Identify which cell holds the provided text, then report its (X, Y) central coordinate. 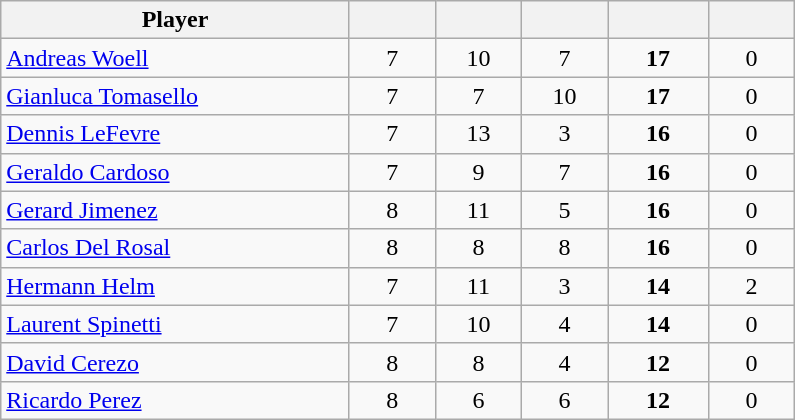
5 (564, 210)
Geraldo Cardoso (176, 172)
Hermann Helm (176, 286)
Ricardo Perez (176, 400)
Gianluca Tomasello (176, 96)
9 (478, 172)
Gerard Jimenez (176, 210)
2 (752, 286)
Laurent Spinetti (176, 324)
Player (176, 20)
Dennis LeFevre (176, 134)
David Cerezo (176, 362)
Carlos Del Rosal (176, 248)
13 (478, 134)
Andreas Woell (176, 58)
